Identify which cell holds the provided text, then report its [x, y] central coordinate. 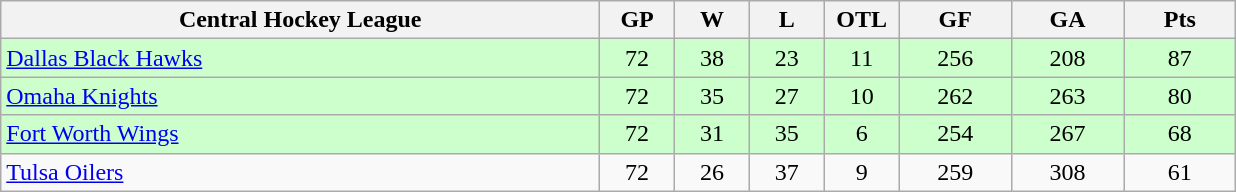
10 [862, 96]
263 [1067, 96]
80 [1180, 96]
38 [712, 58]
Fort Worth Wings [300, 134]
W [712, 20]
9 [862, 172]
68 [1180, 134]
GP [638, 20]
87 [1180, 58]
Omaha Knights [300, 96]
Pts [1180, 20]
23 [786, 58]
267 [1067, 134]
256 [955, 58]
Dallas Black Hawks [300, 58]
GA [1067, 20]
208 [1067, 58]
31 [712, 134]
254 [955, 134]
6 [862, 134]
308 [1067, 172]
11 [862, 58]
61 [1180, 172]
262 [955, 96]
GF [955, 20]
Tulsa Oilers [300, 172]
259 [955, 172]
37 [786, 172]
OTL [862, 20]
Central Hockey League [300, 20]
26 [712, 172]
L [786, 20]
27 [786, 96]
